From the cell containing the given text, extract its center point as [x, y] coordinate. 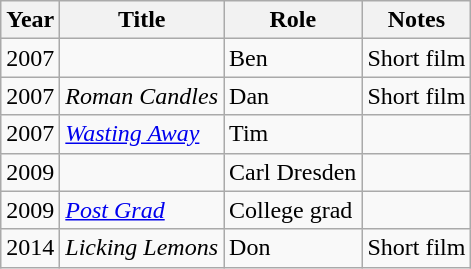
Role [293, 20]
Year [30, 20]
Notes [416, 20]
Dan [293, 96]
Ben [293, 58]
Post Grad [142, 210]
2014 [30, 248]
Wasting Away [142, 134]
Licking Lemons [142, 248]
Tim [293, 134]
College grad [293, 210]
Roman Candles [142, 96]
Carl Dresden [293, 172]
Title [142, 20]
Don [293, 248]
